Search for the cell housing the specified text and yield its [x, y] center coordinate. 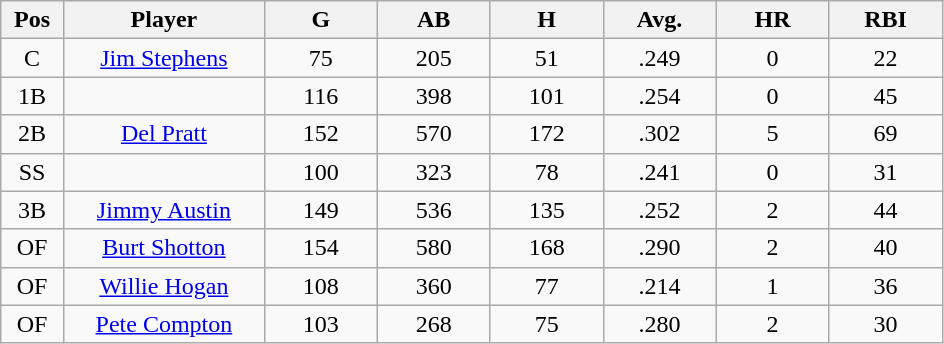
AB [434, 20]
536 [434, 210]
40 [886, 248]
Player [164, 20]
22 [886, 58]
78 [546, 172]
205 [434, 58]
.252 [660, 210]
135 [546, 210]
77 [546, 286]
.302 [660, 134]
Del Pratt [164, 134]
Avg. [660, 20]
36 [886, 286]
Willie Hogan [164, 286]
RBI [886, 20]
C [32, 58]
.254 [660, 96]
168 [546, 248]
152 [320, 134]
Pete Compton [164, 324]
G [320, 20]
100 [320, 172]
1 [772, 286]
H [546, 20]
69 [886, 134]
Jimmy Austin [164, 210]
2B [32, 134]
.290 [660, 248]
101 [546, 96]
172 [546, 134]
45 [886, 96]
.280 [660, 324]
149 [320, 210]
51 [546, 58]
SS [32, 172]
Jim Stephens [164, 58]
116 [320, 96]
31 [886, 172]
1B [32, 96]
108 [320, 286]
268 [434, 324]
570 [434, 134]
580 [434, 248]
398 [434, 96]
Burt Shotton [164, 248]
HR [772, 20]
44 [886, 210]
.214 [660, 286]
.241 [660, 172]
5 [772, 134]
103 [320, 324]
323 [434, 172]
360 [434, 286]
3B [32, 210]
154 [320, 248]
.249 [660, 58]
Pos [32, 20]
30 [886, 324]
